Capture the cell that displays the provided text and extract its (x, y) central coordinate. 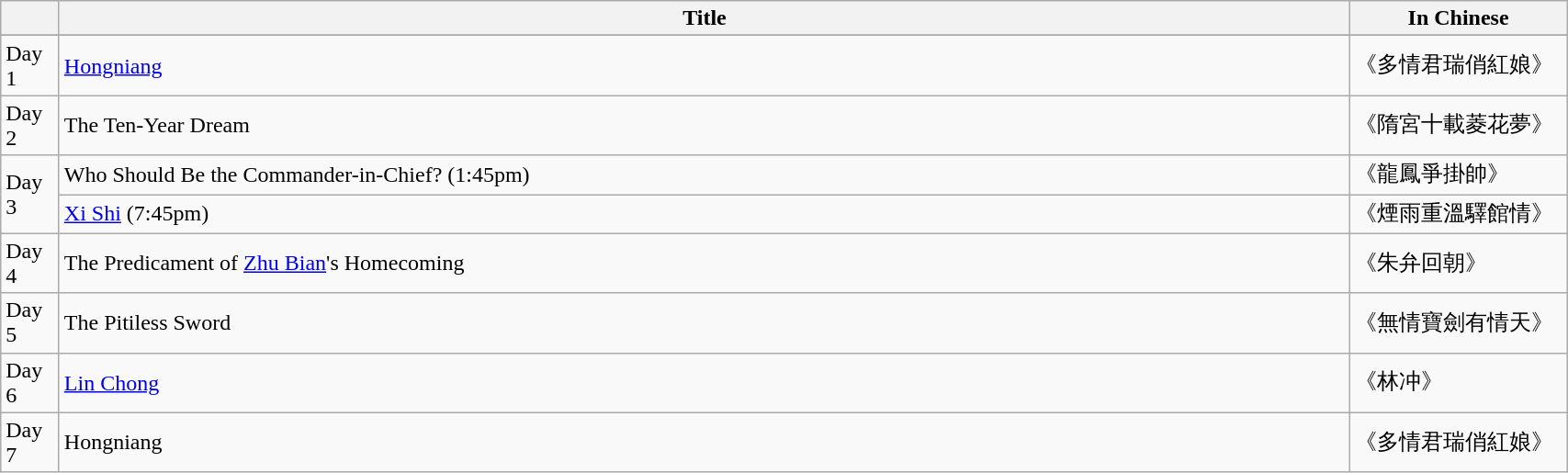
Day 7 (30, 443)
《隋宮十載菱花夢》 (1459, 125)
Day 5 (30, 323)
Xi Shi (7:45pm) (704, 215)
《林冲》 (1459, 382)
Lin Chong (704, 382)
Day 6 (30, 382)
The Predicament of Zhu Bian's Homecoming (704, 263)
Day 4 (30, 263)
《朱弁回朝》 (1459, 263)
In Chinese (1459, 18)
Day 2 (30, 125)
Day 3 (30, 195)
Who Should Be the Commander-in-Chief? (1:45pm) (704, 175)
Title (704, 18)
《煙雨重溫驛館情》 (1459, 215)
《無情寶劍有情天》 (1459, 323)
The Ten-Year Dream (704, 125)
《龍鳳爭掛帥》 (1459, 175)
The Pitiless Sword (704, 323)
Day 1 (30, 66)
